Pinpoint the cell where the given text exists, returning its [x, y] midpoint coordinate. 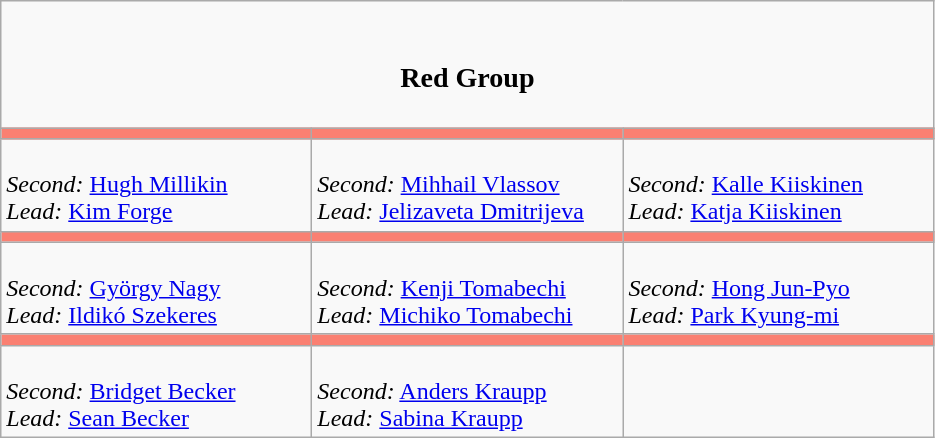
Second: Anders Kraupp Lead: Sabina Kraupp [468, 391]
Second: Mihhail Vlassov Lead: Jelizaveta Dmitrijeva [468, 185]
Second: Bridget Becker Lead: Sean Becker [156, 391]
Red Group [468, 64]
Second: Kenji Tomabechi Lead: Michiko Tomabechi [468, 288]
Second: Hugh Millikin Lead: Kim Forge [156, 185]
Second: Hong Jun-Pyo Lead: Park Kyung-mi [778, 288]
Second: György Nagy Lead: Ildikó Szekeres [156, 288]
Second: Kalle Kiiskinen Lead: Katja Kiiskinen [778, 185]
